Pinpoint the cell where the given text exists, returning its (x, y) midpoint coordinate. 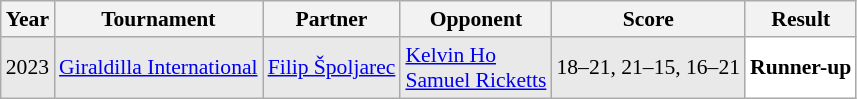
Kelvin Ho Samuel Ricketts (476, 68)
Giraldilla International (158, 68)
Tournament (158, 19)
Score (648, 19)
18–21, 21–15, 16–21 (648, 68)
Opponent (476, 19)
Result (800, 19)
Partner (332, 19)
Filip Špoljarec (332, 68)
Runner-up (800, 68)
2023 (28, 68)
Year (28, 19)
